Return [X, Y] of the center of cell containing provided text 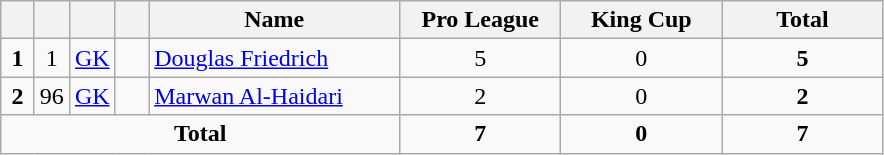
Name [274, 20]
Marwan Al-Haidari [274, 96]
Douglas Friedrich [274, 58]
King Cup [642, 20]
96 [52, 96]
Pro League [480, 20]
